Find where the given text appears and provide that cell's center as (x, y) coordinate. 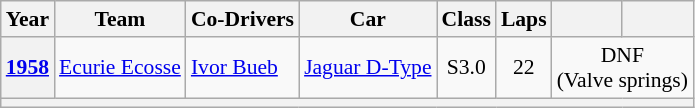
Ivor Bueb (242, 68)
Co-Drivers (242, 19)
DNF(Valve springs) (622, 68)
S3.0 (466, 68)
Jaguar D-Type (368, 68)
22 (524, 68)
Class (466, 19)
Team (120, 19)
Car (368, 19)
Ecurie Ecosse (120, 68)
1958 (28, 68)
Year (28, 19)
Laps (524, 19)
